Determine the [X, Y] coordinate at the center of the cell enclosing the given text.  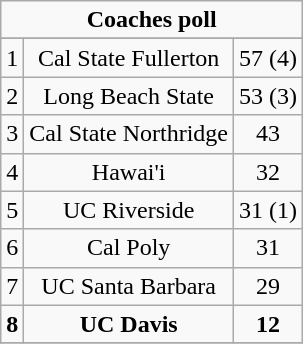
57 (4) [268, 58]
7 [12, 286]
2 [12, 96]
5 [12, 210]
Coaches poll [152, 20]
Long Beach State [129, 96]
29 [268, 286]
31 [268, 248]
Hawai'i [129, 172]
4 [12, 172]
53 (3) [268, 96]
12 [268, 324]
UC Riverside [129, 210]
31 (1) [268, 210]
UC Davis [129, 324]
8 [12, 324]
UC Santa Barbara [129, 286]
43 [268, 134]
6 [12, 248]
1 [12, 58]
Cal State Northridge [129, 134]
Cal Poly [129, 248]
3 [12, 134]
32 [268, 172]
Cal State Fullerton [129, 58]
